Scan for the cell matching the given text and deliver its (X, Y) coordinate at center. 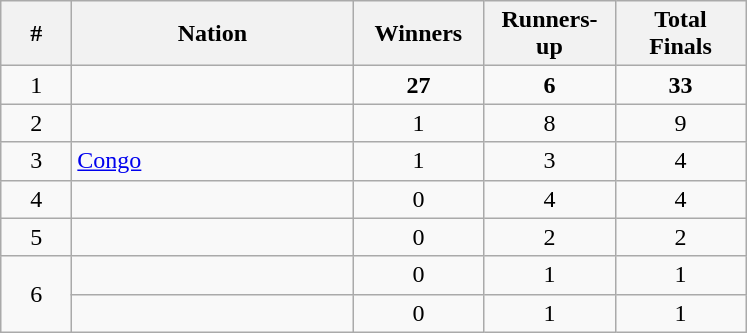
Runners-up (550, 34)
# (36, 34)
33 (680, 85)
Nation (212, 34)
Congo (212, 161)
Total Finals (680, 34)
Winners (418, 34)
9 (680, 123)
27 (418, 85)
5 (36, 237)
8 (550, 123)
